For the text-containing cell, return its midpoint in (X, Y) coordinate format. 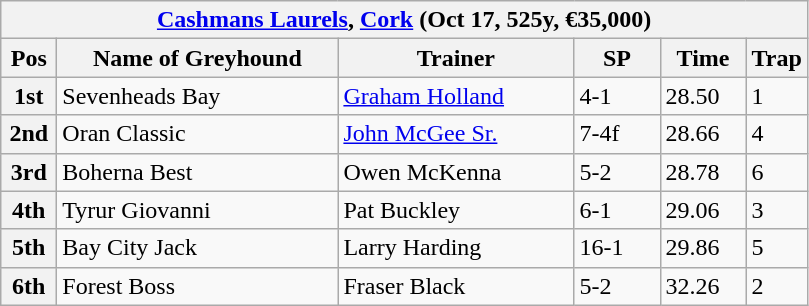
Bay City Jack (198, 248)
3rd (29, 172)
4-1 (617, 96)
Fraser Black (456, 286)
Forest Boss (198, 286)
Trap (776, 58)
32.26 (703, 286)
28.78 (703, 172)
29.06 (703, 210)
7-4f (617, 134)
6 (776, 172)
Name of Greyhound (198, 58)
Time (703, 58)
Boherna Best (198, 172)
4 (776, 134)
1st (29, 96)
Owen McKenna (456, 172)
Larry Harding (456, 248)
John McGee Sr. (456, 134)
5 (776, 248)
5th (29, 248)
Sevenheads Bay (198, 96)
2 (776, 286)
28.50 (703, 96)
SP (617, 58)
Pos (29, 58)
6th (29, 286)
2nd (29, 134)
1 (776, 96)
Tyrur Giovanni (198, 210)
28.66 (703, 134)
Pat Buckley (456, 210)
4th (29, 210)
Oran Classic (198, 134)
6-1 (617, 210)
29.86 (703, 248)
16-1 (617, 248)
Trainer (456, 58)
Graham Holland (456, 96)
3 (776, 210)
Cashmans Laurels, Cork (Oct 17, 525y, €35,000) (404, 20)
